Find where the given text appears and provide that cell's center as (X, Y) coordinate. 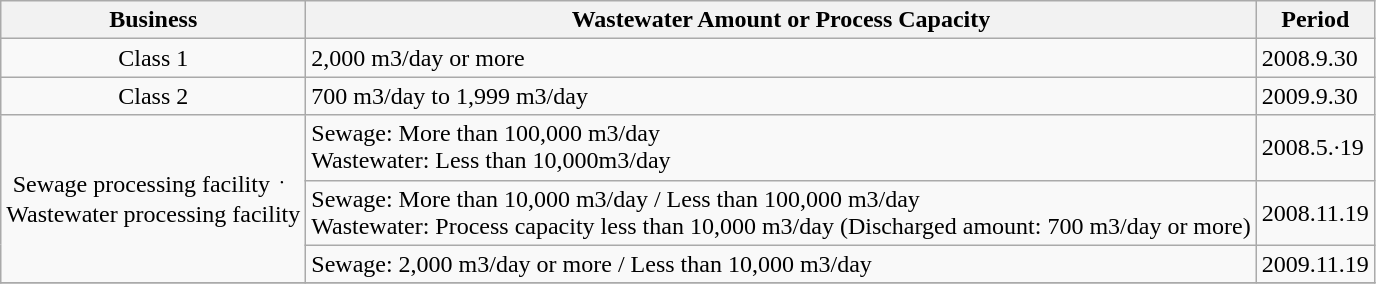
2009.9.30 (1315, 96)
2008.11.19 (1315, 212)
Sewage: 2,000 m3/day or more / Less than 10,000 m3/day (781, 264)
700 m3/day to 1,999 m3/day (781, 96)
2008.9.30 (1315, 58)
Period (1315, 20)
Sewage: More than 100,000 m3/dayWastewater: Less than 10,000m3/day (781, 148)
2,000 m3/day or more (781, 58)
Class 1 (154, 58)
Wastewater Amount or Process Capacity (781, 20)
Sewage processing facilityㆍWastewater processing facility (154, 199)
Business (154, 20)
Class 2 (154, 96)
2008.5.·19 (1315, 148)
2009.11.19 (1315, 264)
